Identify which cell holds the provided text, then report its (x, y) central coordinate. 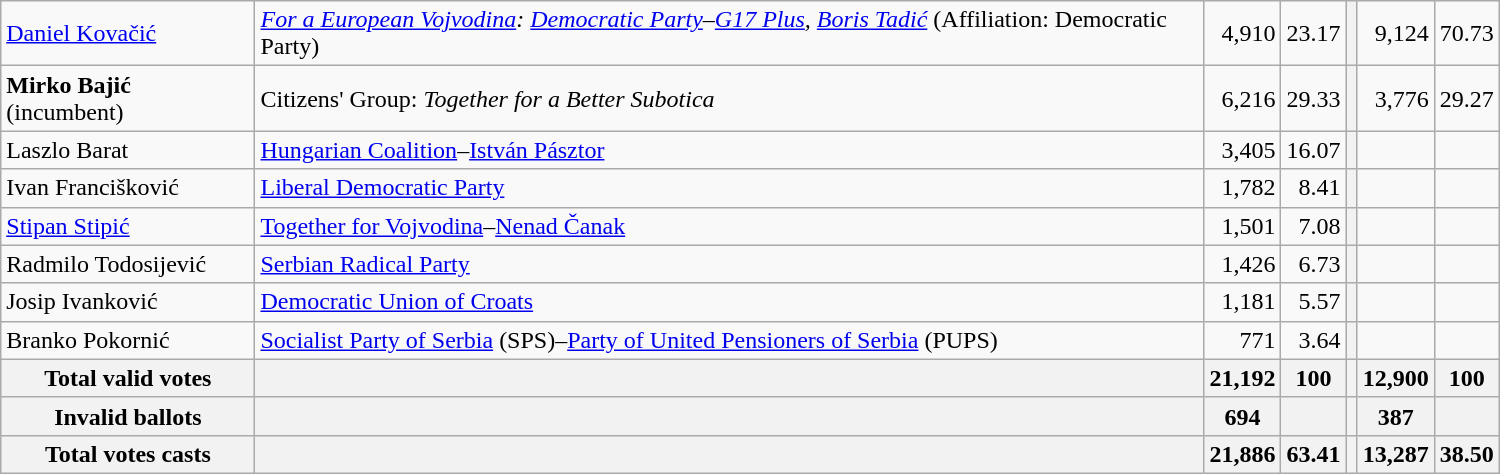
38.50 (1466, 454)
12,900 (1396, 378)
Hungarian Coalition–István Pásztor (730, 150)
5.57 (1314, 302)
Branko Pokornić (128, 340)
Socialist Party of Serbia (SPS)–Party of United Pensioners of Serbia (PUPS) (730, 340)
1,181 (1242, 302)
3.64 (1314, 340)
7.08 (1314, 226)
694 (1242, 416)
Stipan Stipić (128, 226)
23.17 (1314, 34)
Democratic Union of Croats (730, 302)
Josip Ivanković (128, 302)
6,216 (1242, 98)
6.73 (1314, 264)
4,910 (1242, 34)
21,886 (1242, 454)
Mirko Bajić (incumbent) (128, 98)
387 (1396, 416)
8.41 (1314, 188)
1,501 (1242, 226)
Liberal Democratic Party (730, 188)
Together for Vojvodina–Nenad Čanak (730, 226)
771 (1242, 340)
Invalid ballots (128, 416)
63.41 (1314, 454)
29.27 (1466, 98)
Serbian Radical Party (730, 264)
29.33 (1314, 98)
21,192 (1242, 378)
For a European Vojvodina: Democratic Party–G17 Plus, Boris Tadić (Affiliation: Democratic Party) (730, 34)
13,287 (1396, 454)
3,405 (1242, 150)
16.07 (1314, 150)
Total votes casts (128, 454)
1,782 (1242, 188)
Radmilo Todosijević (128, 264)
1,426 (1242, 264)
Total valid votes (128, 378)
3,776 (1396, 98)
9,124 (1396, 34)
Ivan Francišković (128, 188)
Daniel Kovačić (128, 34)
70.73 (1466, 34)
Laszlo Barat (128, 150)
Citizens' Group: Together for a Better Subotica (730, 98)
